Detect which cell encompasses the target text, then output its [X, Y] center coordinate. 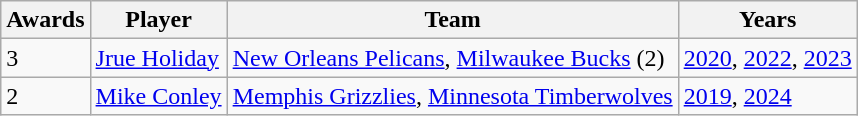
2 [46, 96]
Team [452, 20]
Player [158, 20]
Mike Conley [158, 96]
3 [46, 58]
Memphis Grizzlies, Minnesota Timberwolves [452, 96]
Years [768, 20]
Awards [46, 20]
New Orleans Pelicans, Milwaukee Bucks (2) [452, 58]
2020, 2022, 2023 [768, 58]
2019, 2024 [768, 96]
Jrue Holiday [158, 58]
